Capture the cell that displays the provided text and extract its (X, Y) central coordinate. 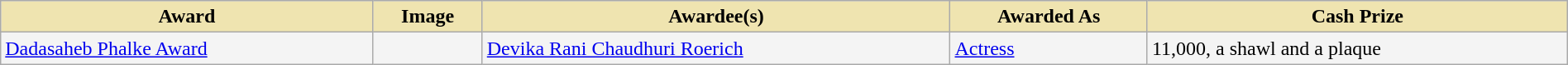
Dadasaheb Phalke Award (187, 48)
Awarded As (1049, 17)
Devika Rani Chaudhuri Roerich (716, 48)
11,000, a shawl and a plaque (1357, 48)
Award (187, 17)
Actress (1049, 48)
Image (428, 17)
Cash Prize (1357, 17)
Awardee(s) (716, 17)
